Scan for the cell matching the given text and deliver its [x, y] coordinate at center. 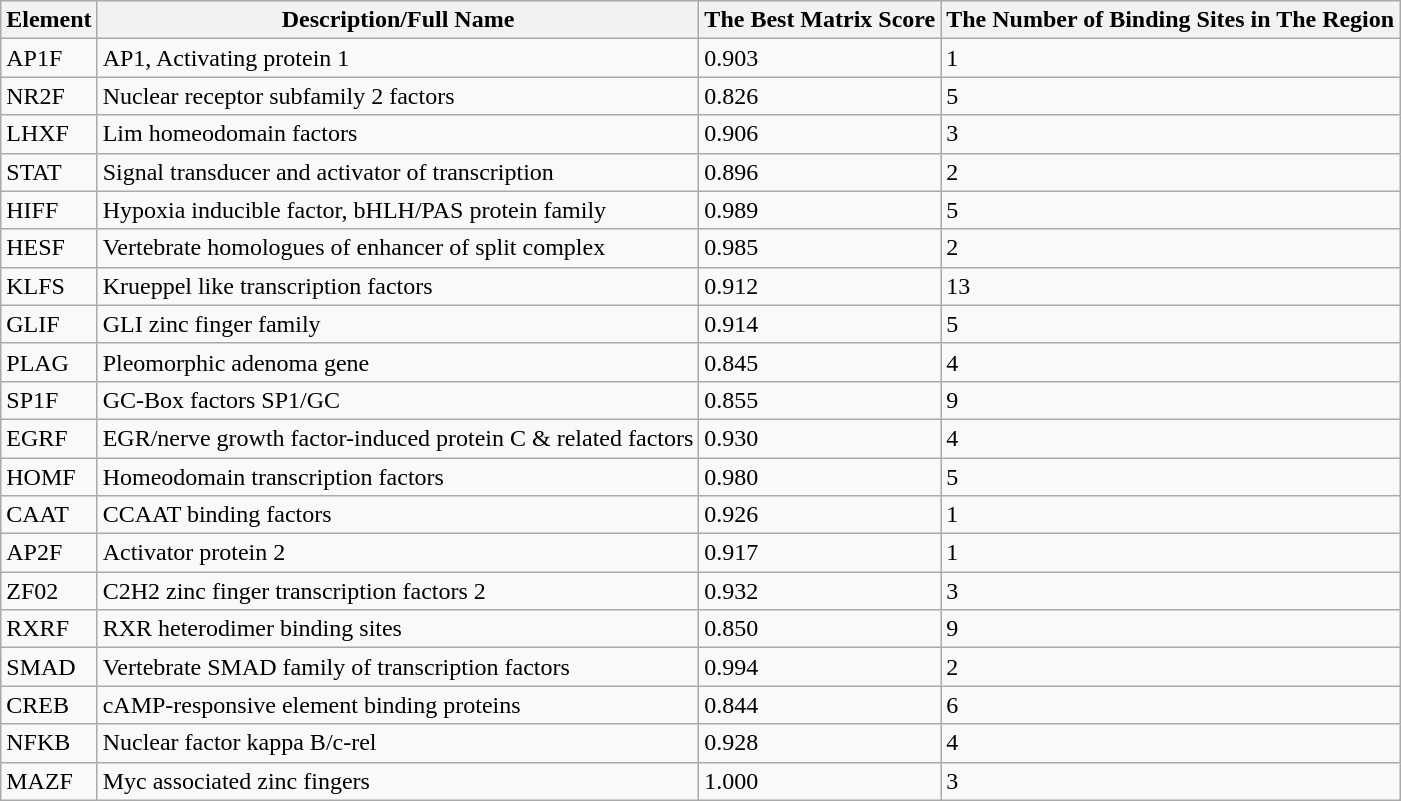
Vertebrate SMAD family of transcription factors [398, 667]
MAZF [49, 781]
GLIF [49, 324]
CCAAT binding factors [398, 515]
Lim homeodomain factors [398, 134]
HESF [49, 248]
The Number of Binding Sites in The Region [1170, 20]
The Best Matrix Score [820, 20]
SP1F [49, 400]
0.980 [820, 477]
LHXF [49, 134]
Element [49, 20]
PLAG [49, 362]
0.928 [820, 743]
0.826 [820, 96]
Homeodomain transcription factors [398, 477]
0.845 [820, 362]
0.926 [820, 515]
0.989 [820, 210]
Vertebrate homologues of enhancer of split complex [398, 248]
0.855 [820, 400]
Krueppel like transcription factors [398, 286]
Nuclear receptor subfamily 2 factors [398, 96]
0.985 [820, 248]
CAAT [49, 515]
0.906 [820, 134]
EGRF [49, 438]
AP2F [49, 553]
RXRF [49, 629]
SMAD [49, 667]
Pleomorphic adenoma gene [398, 362]
NR2F [49, 96]
13 [1170, 286]
Activator protein 2 [398, 553]
HOMF [49, 477]
0.994 [820, 667]
0.930 [820, 438]
0.914 [820, 324]
AP1, Activating protein 1 [398, 58]
0.903 [820, 58]
Signal transducer and activator of transcription [398, 172]
Description/Full Name [398, 20]
AP1F [49, 58]
KLFS [49, 286]
0.932 [820, 591]
C2H2 zinc finger transcription factors 2 [398, 591]
cAMP-responsive element binding proteins [398, 705]
0.912 [820, 286]
Myc associated zinc fingers [398, 781]
GC-Box factors SP1/GC [398, 400]
Nuclear factor kappa B/c-rel [398, 743]
ZF02 [49, 591]
0.850 [820, 629]
0.917 [820, 553]
1.000 [820, 781]
6 [1170, 705]
GLI zinc finger family [398, 324]
RXR heterodimer binding sites [398, 629]
NFKB [49, 743]
CREB [49, 705]
0.896 [820, 172]
STAT [49, 172]
EGR/nerve growth factor-induced protein C & related factors [398, 438]
HIFF [49, 210]
0.844 [820, 705]
Hypoxia inducible factor, bHLH/PAS protein family [398, 210]
